Extract the (x, y) coordinate from the center of the cell holding the provided text.  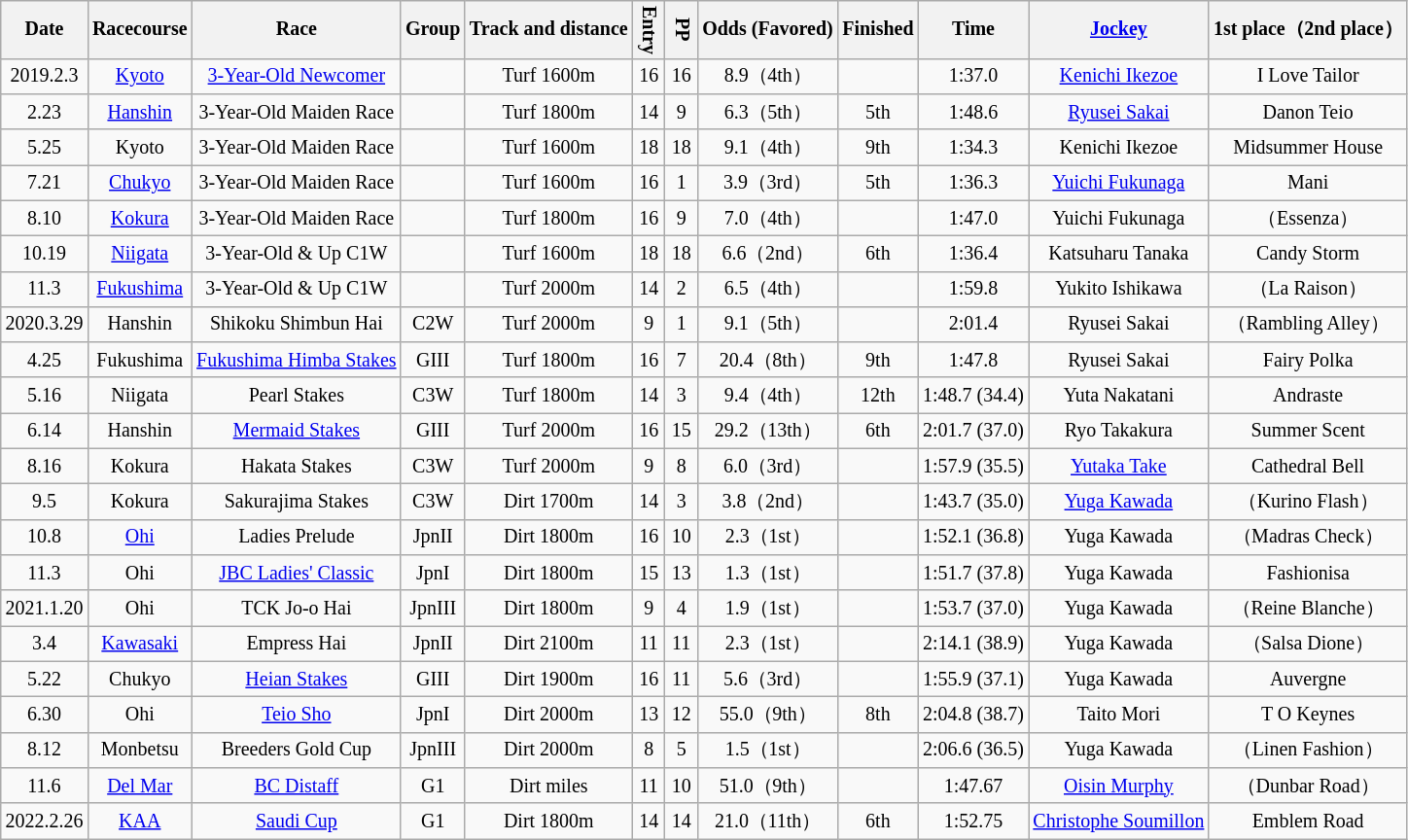
Yutaka Take (1119, 467)
1.9（1st） (767, 609)
2:01.4 (972, 325)
1:59.8 (972, 289)
Cathedral Bell (1308, 467)
1:52.1 (36.8) (972, 538)
Christophe Soumillon (1119, 821)
5.16 (45, 396)
Racecourse (140, 29)
Saudi Cup (296, 821)
T O Keynes (1308, 715)
6.6（2nd） (767, 254)
6.30 (45, 715)
Odds (Favored) (767, 29)
Hakata Stakes (296, 467)
1:47.67 (972, 786)
2019.2.3 (45, 77)
（Dunbar Road） (1308, 786)
Teio Sho (296, 715)
8th (877, 715)
Breeders Gold Cup (296, 750)
（Kurino Flash） (1308, 502)
Dirt 2100m (548, 644)
I Love Tailor (1308, 77)
Auvergne (1308, 680)
3.8（2nd） (767, 502)
1:57.9 (35.5) (972, 467)
BC Distaff (296, 786)
Mermaid Stakes (296, 431)
Fashionisa (1308, 573)
1:47.0 (972, 218)
1.5（1st） (767, 750)
Summer Scent (1308, 431)
Ryo Takakura (1119, 431)
（Madras Check） (1308, 538)
Midsummer House (1308, 147)
Jockey (1119, 29)
（Salsa Dione） (1308, 644)
Emblem Road (1308, 821)
2021.1.20 (45, 609)
7.21 (45, 183)
1:36.4 (972, 254)
5 (681, 750)
1:52.75 (972, 821)
PP (681, 29)
1.3（1st） (767, 573)
1:43.7 (35.0) (972, 502)
Yukito Ishikawa (1119, 289)
1:48.6 (972, 112)
Taito Mori (1119, 715)
29.2（13th） (767, 431)
7.0（4th） (767, 218)
2:06.6 (36.5) (972, 750)
KAA (140, 821)
Kawasaki (140, 644)
2 (681, 289)
Candy Storm (1308, 254)
Katsuharu Tanaka (1119, 254)
2:14.1 (38.9) (972, 644)
21.0（11th） (767, 821)
11.6 (45, 786)
Group (433, 29)
Race (296, 29)
C2W (433, 325)
3.9（3rd） (767, 183)
Empress Hai (296, 644)
Time (972, 29)
Dirt 1700m (548, 502)
Monbetsu (140, 750)
Heian Stakes (296, 680)
8.10 (45, 218)
2.23 (45, 112)
7 (681, 360)
1:47.8 (972, 360)
Finished (877, 29)
Shikoku Shimbun Hai (296, 325)
Track and distance (548, 29)
1:53.7 (37.0) (972, 609)
12th (877, 396)
4.25 (45, 360)
Entry (648, 29)
20.4（8th） (767, 360)
（Reine Blanche） (1308, 609)
（Linen Fashion） (1308, 750)
Mani (1308, 183)
3.4 (45, 644)
1:51.7 (37.8) (972, 573)
9.5 (45, 502)
8.16 (45, 467)
55.0（9th） (767, 715)
1:55.9 (37.1) (972, 680)
10.8 (45, 538)
1:48.7 (34.4) (972, 396)
2:04.8 (38.7) (972, 715)
12 (681, 715)
5.25 (45, 147)
9.1（5th） (767, 325)
51.0（9th） (767, 786)
Fukushima Himba Stakes (296, 360)
Danon Teio (1308, 112)
2:01.7 (37.0) (972, 431)
Oisin Murphy (1119, 786)
Fairy Polka (1308, 360)
JBC Ladies' Classic (296, 573)
Pearl Stakes (296, 396)
9.4（4th） (767, 396)
2022.2.26 (45, 821)
1st place（2nd place） (1308, 29)
Sakurajima Stakes (296, 502)
8.9（4th） (767, 77)
（Essenza） (1308, 218)
1:36.3 (972, 183)
6.5（4th） (767, 289)
5.6（3rd） (767, 680)
1:34.3 (972, 147)
10.19 (45, 254)
Del Mar (140, 786)
Ladies Prelude (296, 538)
6.14 (45, 431)
1:37.0 (972, 77)
9.1（4th） (767, 147)
5.22 (45, 680)
6.3（5th） (767, 112)
2020.3.29 (45, 325)
（La Raison） (1308, 289)
TCK Jo-o Hai (296, 609)
Dirt 1900m (548, 680)
（Rambling Alley） (1308, 325)
Andraste (1308, 396)
Dirt miles (548, 786)
8.12 (45, 750)
4 (681, 609)
3-Year-Old Newcomer (296, 77)
Date (45, 29)
Yuta Nakatani (1119, 396)
6.0（3rd） (767, 467)
